From the cell containing the given text, extract its center point as [x, y] coordinate. 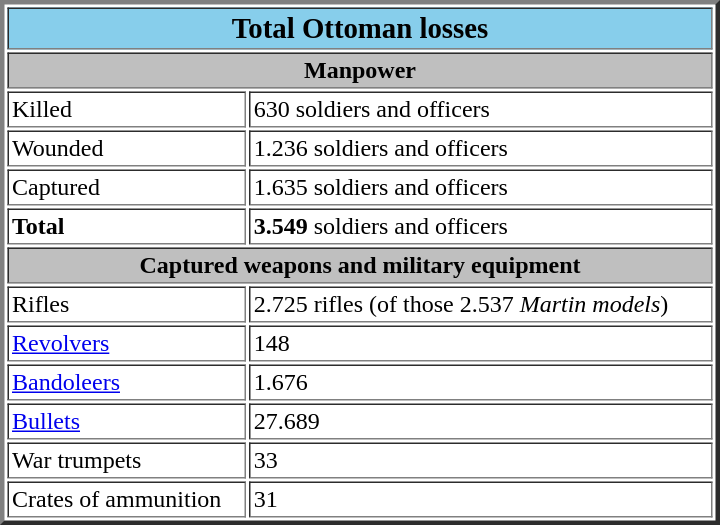
Manpower [360, 70]
Crates of ammunition [128, 500]
27.689 [480, 422]
War trumpets [128, 460]
1.635 soldiers and officers [480, 188]
3.549 soldiers and officers [480, 226]
Rifles [128, 304]
1.236 soldiers and officers [480, 148]
1.676 [480, 382]
630 soldiers and officers [480, 110]
31 [480, 500]
2.725 rifles (of those 2.537 Martin models) [480, 304]
Captured [128, 188]
Killed [128, 110]
33 [480, 460]
Bandoleers [128, 382]
Bullets [128, 422]
148 [480, 344]
Wounded [128, 148]
Total Ottoman losses [360, 29]
Total [128, 226]
Captured weapons and military equipment [360, 266]
Revolvers [128, 344]
